Output the [X, Y] coordinate of the center of the cell containing the given text.  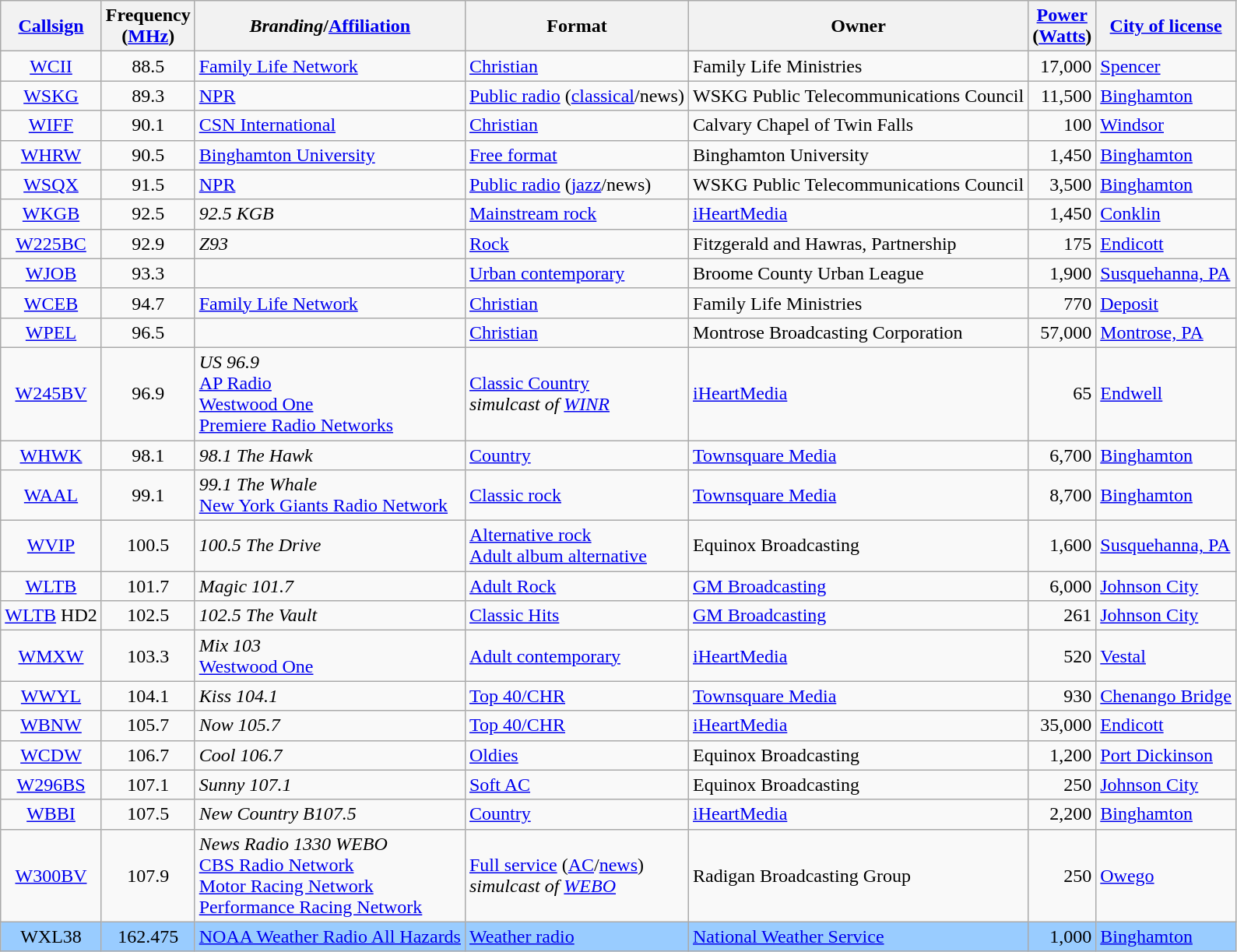
Rock [576, 244]
WVIP [51, 546]
101.7 [148, 586]
Fitzgerald and Hawras, Partnership [858, 244]
162.475 [148, 936]
Endwell [1166, 394]
WJOB [51, 273]
8,700 [1062, 495]
Urban contemporary [576, 273]
Adult Rock [576, 586]
92.9 [148, 244]
CSN International [330, 125]
Mainstream rock [576, 214]
WCDW [51, 755]
Callsign [51, 26]
92.5 KGB [330, 214]
Oldies [576, 755]
6,700 [1062, 455]
106.7 [148, 755]
Kiss 104.1 [330, 696]
96.5 [148, 332]
Montrose, PA [1166, 332]
W296BS [51, 785]
107.5 [148, 814]
Conklin [1166, 214]
Branding/Affiliation [330, 26]
Public radio (jazz/news) [576, 184]
WCII [51, 66]
News Radio 1330 WEBOCBS Radio NetworkMotor Racing NetworkPerformance Racing Network [330, 875]
175 [1062, 244]
Format [576, 26]
1,000 [1062, 936]
103.3 [148, 655]
Adult contemporary [576, 655]
WAAL [51, 495]
Vestal [1166, 655]
Now 105.7 [330, 725]
Magic 101.7 [330, 586]
100 [1062, 125]
WBBI [51, 814]
90.1 [148, 125]
WPEL [51, 332]
1,900 [1062, 273]
Classic Hits [576, 616]
Owego [1166, 875]
107.9 [148, 875]
WCEB [51, 303]
770 [1062, 303]
520 [1062, 655]
Calvary Chapel of Twin Falls [858, 125]
WSKG [51, 96]
Z93 [330, 244]
Radigan Broadcasting Group [858, 875]
Mix 103Westwood One [330, 655]
90.5 [148, 155]
930 [1062, 696]
WWYL [51, 696]
WMXW [51, 655]
WIFF [51, 125]
New Country B107.5 [330, 814]
City of license [1166, 26]
2,200 [1062, 814]
Cool 106.7 [330, 755]
96.9 [148, 394]
1,600 [1062, 546]
93.3 [148, 273]
Power(Watts) [1062, 26]
88.5 [148, 66]
Classic Countrysimulcast of WINR [576, 394]
Chenango Bridge [1166, 696]
17,000 [1062, 66]
Port Dickinson [1166, 755]
98.1 The Hawk [330, 455]
Owner [858, 26]
WLTB HD2 [51, 616]
Soft AC [576, 785]
92.5 [148, 214]
99.1 [148, 495]
11,500 [1062, 96]
94.7 [148, 303]
Frequency(MHz) [148, 26]
91.5 [148, 184]
98.1 [148, 455]
National Weather Service [858, 936]
100.5 The Drive [330, 546]
W300BV [51, 875]
WXL38 [51, 936]
3,500 [1062, 184]
W245BV [51, 394]
WLTB [51, 586]
99.1 The WhaleNew York Giants Radio Network [330, 495]
35,000 [1062, 725]
US 96.9AP RadioWestwood OnePremiere Radio Networks [330, 394]
WHRW [51, 155]
WKGB [51, 214]
Weather radio [576, 936]
Sunny 107.1 [330, 785]
89.3 [148, 96]
Montrose Broadcasting Corporation [858, 332]
Spencer [1166, 66]
1,200 [1062, 755]
100.5 [148, 546]
WHWK [51, 455]
Full service (AC/news)simulcast of WEBO [576, 875]
Windsor [1166, 125]
Deposit [1166, 303]
105.7 [148, 725]
6,000 [1062, 586]
57,000 [1062, 332]
WBNW [51, 725]
W225BC [51, 244]
261 [1062, 616]
WSQX [51, 184]
NOAA Weather Radio All Hazards [330, 936]
Free format [576, 155]
Broome County Urban League [858, 273]
Classic rock [576, 495]
65 [1062, 394]
107.1 [148, 785]
Public radio (classical/news) [576, 96]
Alternative rockAdult album alternative [576, 546]
102.5 [148, 616]
104.1 [148, 696]
102.5 The Vault [330, 616]
